Locate the cell with the specified text and output its (X, Y) center coordinate. 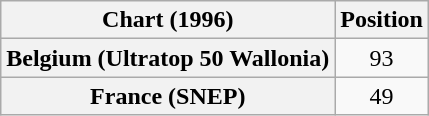
France (SNEP) (168, 96)
Position (382, 20)
49 (382, 96)
Belgium (Ultratop 50 Wallonia) (168, 58)
93 (382, 58)
Chart (1996) (168, 20)
